Pinpoint the cell where the given text exists, returning its [X, Y] midpoint coordinate. 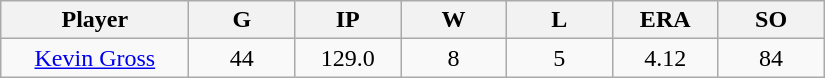
Kevin Gross [95, 58]
4.12 [665, 58]
8 [454, 58]
W [454, 20]
5 [559, 58]
L [559, 20]
SO [771, 20]
G [242, 20]
IP [348, 20]
ERA [665, 20]
129.0 [348, 58]
Player [95, 20]
44 [242, 58]
84 [771, 58]
